For the text-containing cell, return its midpoint in (X, Y) coordinate format. 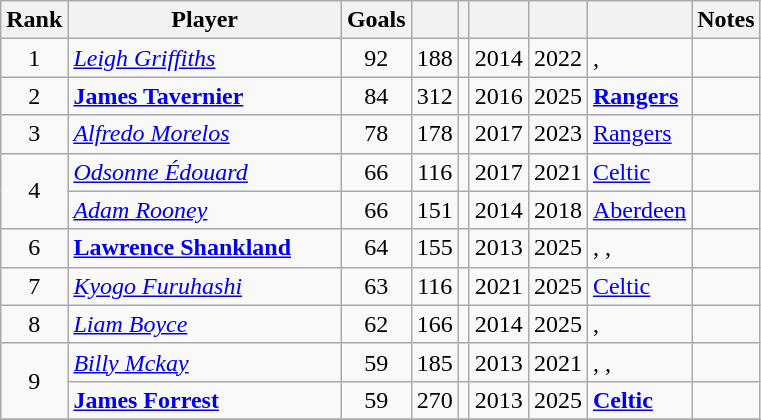
78 (376, 134)
4 (34, 191)
7 (34, 286)
Alfredo Morelos (205, 134)
Notes (726, 20)
2023 (558, 134)
Liam Boyce (205, 324)
1 (34, 58)
Aberdeen (639, 210)
2022 (558, 58)
Rank (34, 20)
Leigh Griffiths (205, 58)
151 (434, 210)
James Tavernier (205, 96)
8 (34, 324)
Billy Mckay (205, 362)
2016 (498, 96)
Lawrence Shankland (205, 248)
Goals (376, 20)
155 (434, 248)
92 (376, 58)
188 (434, 58)
270 (434, 400)
62 (376, 324)
James Forrest (205, 400)
166 (434, 324)
63 (376, 286)
64 (376, 248)
3 (34, 134)
6 (34, 248)
Kyogo Furuhashi (205, 286)
Adam Rooney (205, 210)
312 (434, 96)
84 (376, 96)
Player (205, 20)
Odsonne Édouard (205, 172)
185 (434, 362)
2 (34, 96)
9 (34, 381)
2018 (558, 210)
178 (434, 134)
